Locate the cell with the specified text and output its (x, y) center coordinate. 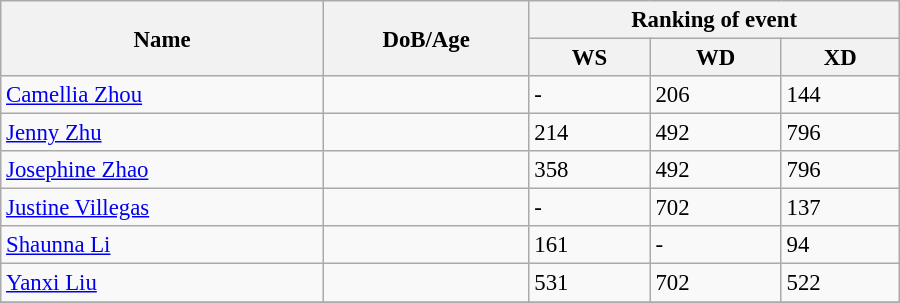
Jenny Zhu (162, 133)
Shaunna Li (162, 245)
94 (840, 245)
Camellia Zhou (162, 95)
Name (162, 38)
144 (840, 95)
522 (840, 283)
206 (716, 95)
Yanxi Liu (162, 283)
DoB/Age (426, 38)
214 (590, 133)
Justine Villegas (162, 208)
137 (840, 208)
Josephine Zhao (162, 170)
WS (590, 58)
531 (590, 283)
XD (840, 58)
358 (590, 170)
161 (590, 245)
WD (716, 58)
Ranking of event (714, 20)
